From the cell containing the given text, extract its center point as (X, Y) coordinate. 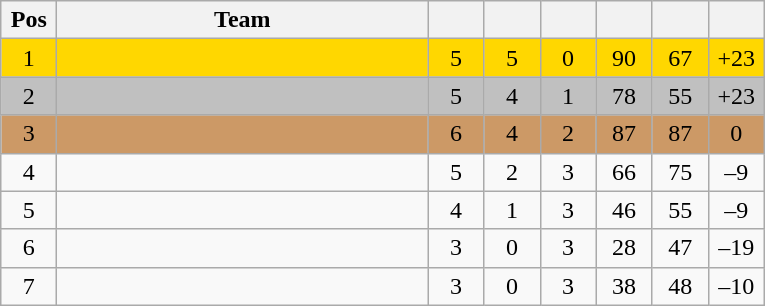
48 (680, 286)
66 (624, 172)
90 (624, 58)
7 (29, 286)
–19 (736, 248)
28 (624, 248)
47 (680, 248)
38 (624, 286)
67 (680, 58)
Pos (29, 20)
75 (680, 172)
Team (242, 20)
–10 (736, 286)
46 (624, 210)
78 (624, 96)
